Scan for the cell matching the given text and deliver its (X, Y) coordinate at center. 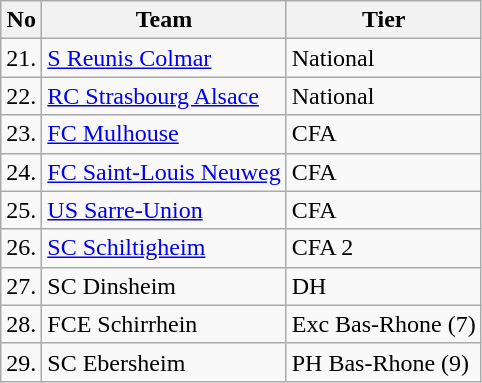
FC Saint-Louis Neuweg (164, 172)
CFA 2 (384, 248)
Team (164, 20)
S Reunis Colmar (164, 58)
Tier (384, 20)
29. (22, 362)
SC Dinsheim (164, 286)
PH Bas-Rhone (9) (384, 362)
Exc Bas-Rhone (7) (384, 324)
21. (22, 58)
23. (22, 134)
DH (384, 286)
RC Strasbourg Alsace (164, 96)
26. (22, 248)
25. (22, 210)
SC Ebersheim (164, 362)
SC Schiltigheim (164, 248)
24. (22, 172)
FCE Schirrhein (164, 324)
22. (22, 96)
US Sarre-Union (164, 210)
27. (22, 286)
28. (22, 324)
No (22, 20)
FC Mulhouse (164, 134)
